Return the [X, Y] coordinate for the center point of the cell that contains the specified text.  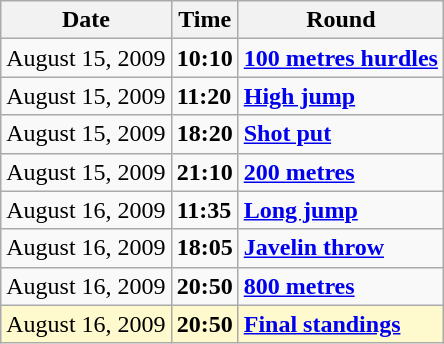
Shot put [340, 134]
Time [204, 20]
Round [340, 20]
Date [86, 20]
High jump [340, 96]
Long jump [340, 210]
11:20 [204, 96]
200 metres [340, 172]
Final standings [340, 324]
100 metres hurdles [340, 58]
18:20 [204, 134]
18:05 [204, 248]
800 metres [340, 286]
11:35 [204, 210]
10:10 [204, 58]
Javelin throw [340, 248]
21:10 [204, 172]
